Identify which cell holds the provided text, then report its (X, Y) central coordinate. 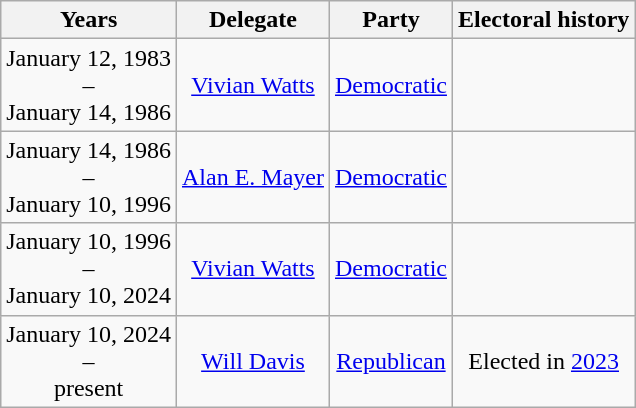
Years (89, 20)
January 14, 1986–January 10, 1996 (89, 177)
January 10, 1996–January 10, 2024 (89, 269)
Electoral history (543, 20)
January 12, 1983–January 14, 1986 (89, 85)
January 10, 2024–present (89, 361)
Elected in 2023 (543, 361)
Will Davis (252, 361)
Alan E. Mayer (252, 177)
Republican (390, 361)
Party (390, 20)
Delegate (252, 20)
